Find where the given text appears and provide that cell's center as (x, y) coordinate. 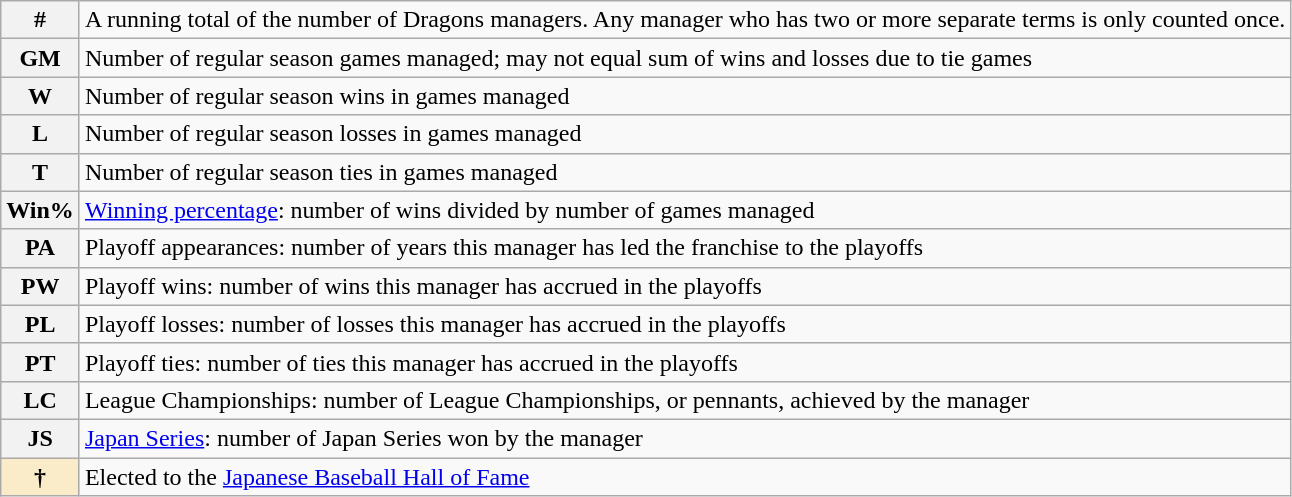
L (40, 134)
Playoff ties: number of ties this manager has accrued in the playoffs (684, 362)
Number of regular season ties in games managed (684, 172)
PL (40, 324)
A running total of the number of Dragons managers. Any manager who has two or more separate terms is only counted once. (684, 20)
Number of regular season losses in games managed (684, 134)
JS (40, 438)
Playoff wins: number of wins this manager has accrued in the playoffs (684, 286)
Japan Series: number of Japan Series won by the manager (684, 438)
Playoff losses: number of losses this manager has accrued in the playoffs (684, 324)
PA (40, 248)
Playoff appearances: number of years this manager has led the franchise to the playoffs (684, 248)
Number of regular season games managed; may not equal sum of wins and losses due to tie games (684, 58)
# (40, 20)
LC (40, 400)
† (40, 477)
T (40, 172)
Winning percentage: number of wins divided by number of games managed (684, 210)
League Championships: number of League Championships, or pennants, achieved by the manager (684, 400)
PT (40, 362)
Win% (40, 210)
Number of regular season wins in games managed (684, 96)
W (40, 96)
PW (40, 286)
Elected to the Japanese Baseball Hall of Fame (684, 477)
GM (40, 58)
